Search for the cell housing the specified text and yield its (x, y) center coordinate. 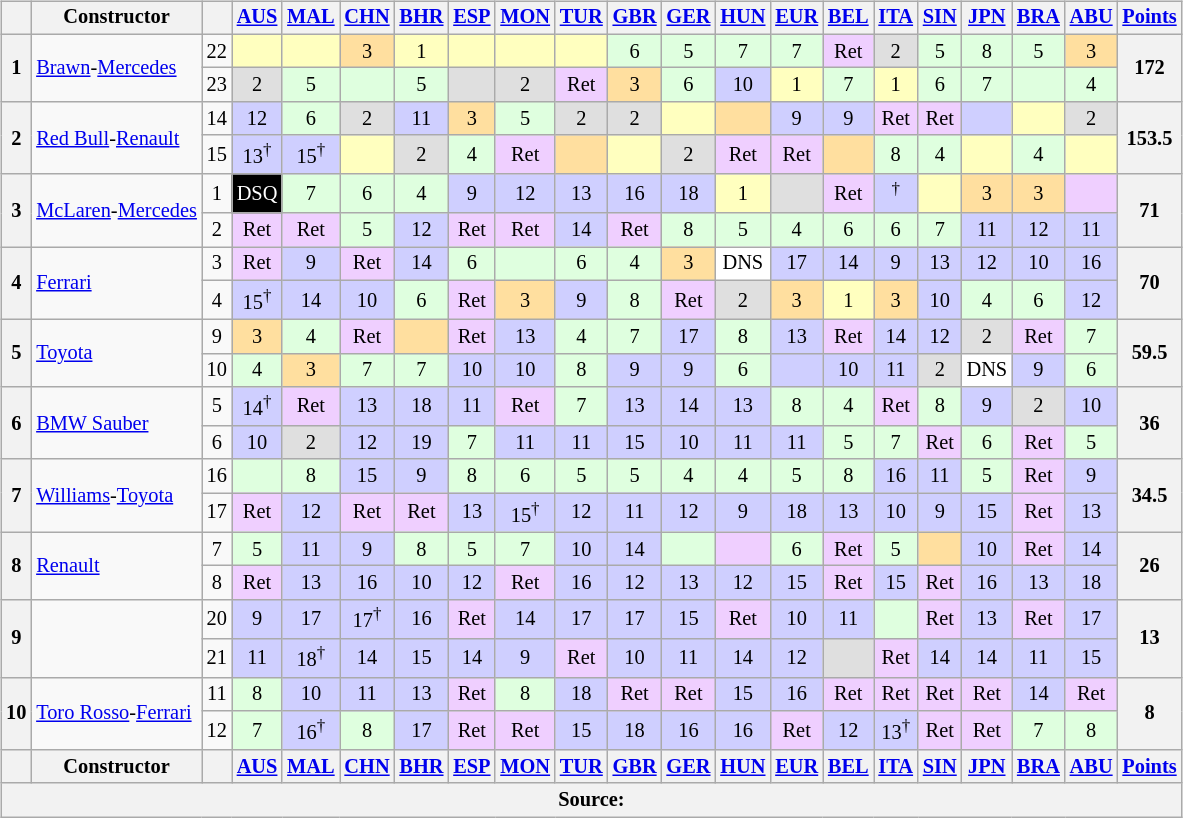
70 (1149, 284)
DSQ (257, 194)
Ferrari (116, 284)
Toyota (116, 352)
21 (217, 658)
BMW Sauber (116, 424)
153.5 (1149, 138)
Williams-Toyota (116, 496)
26 (1149, 566)
19 (421, 443)
14† (257, 406)
22 (217, 51)
Toro Rosso-Ferrari (116, 714)
59.5 (1149, 352)
23 (217, 85)
McLaren-Mercedes (116, 210)
172 (1149, 68)
Source: (591, 800)
† (896, 194)
Renault (116, 566)
18† (310, 658)
71 (1149, 210)
Red Bull-Renault (116, 138)
36 (1149, 424)
20 (217, 618)
16† (310, 730)
Brawn-Mercedes (116, 68)
34.5 (1149, 496)
17† (368, 618)
